Pinpoint the cell where the given text exists, returning its [X, Y] midpoint coordinate. 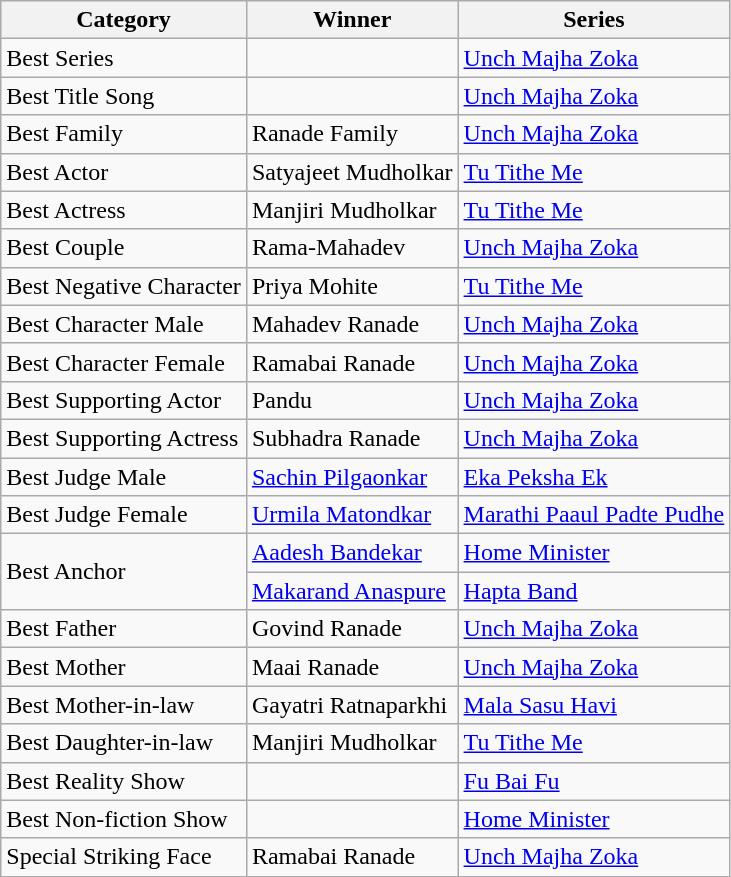
Rama-Mahadev [352, 248]
Sachin Pilgaonkar [352, 477]
Maai Ranade [352, 667]
Govind Ranade [352, 629]
Urmila Matondkar [352, 515]
Best Negative Character [124, 286]
Winner [352, 20]
Best Family [124, 134]
Best Non-fiction Show [124, 819]
Best Anchor [124, 572]
Best Judge Female [124, 515]
Best Mother-in-law [124, 705]
Makarand Anaspure [352, 591]
Best Supporting Actor [124, 400]
Satyajeet Mudholkar [352, 172]
Ranade Family [352, 134]
Best Actress [124, 210]
Best Daughter-in-law [124, 743]
Subhadra Ranade [352, 438]
Aadesh Bandekar [352, 553]
Best Reality Show [124, 781]
Best Character Female [124, 362]
Best Father [124, 629]
Best Supporting Actress [124, 438]
Best Judge Male [124, 477]
Mala Sasu Havi [594, 705]
Priya Mohite [352, 286]
Best Couple [124, 248]
Best Character Male [124, 324]
Category [124, 20]
Pandu [352, 400]
Marathi Paaul Padte Pudhe [594, 515]
Best Title Song [124, 96]
Best Series [124, 58]
Fu Bai Fu [594, 781]
Eka Peksha Ek [594, 477]
Best Actor [124, 172]
Special Striking Face [124, 857]
Best Mother [124, 667]
Series [594, 20]
Hapta Band [594, 591]
Mahadev Ranade [352, 324]
Gayatri Ratnaparkhi [352, 705]
